Locate the cell with the specified text and output its [x, y] center coordinate. 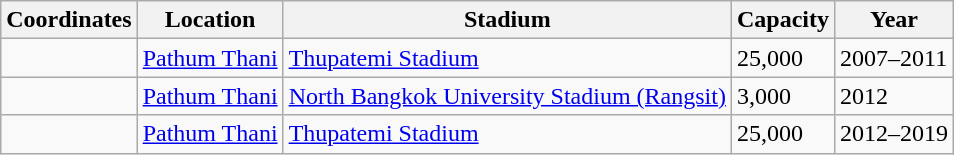
2007–2011 [894, 58]
Coordinates [69, 20]
Capacity [782, 20]
Location [210, 20]
Year [894, 20]
2012–2019 [894, 134]
Stadium [507, 20]
North Bangkok University Stadium (Rangsit) [507, 96]
2012 [894, 96]
3,000 [782, 96]
